Find where the given text appears and provide that cell's center as (X, Y) coordinate. 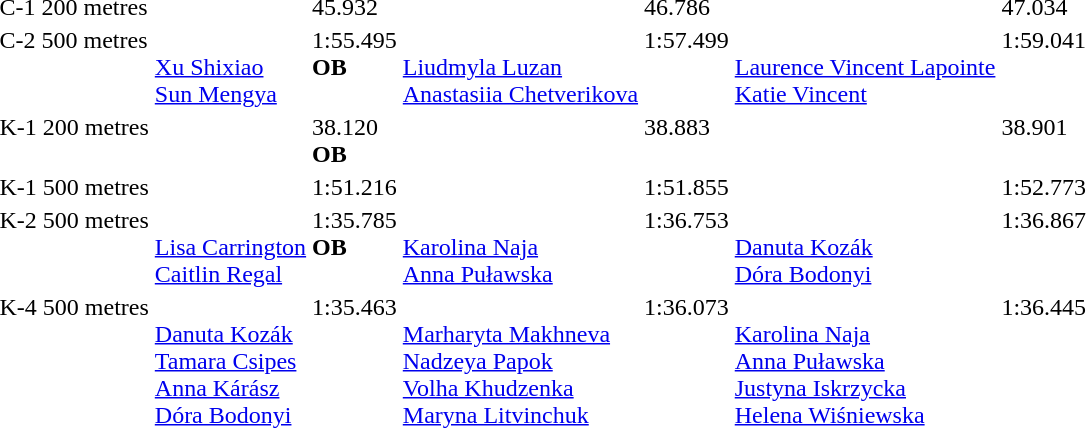
Laurence Vincent Lapointe Katie Vincent (865, 67)
1:51.855 (687, 187)
1:57.499 (687, 67)
Danuta Kozák Dóra Bodonyi (865, 247)
1:36.753 (687, 247)
38.883 (687, 140)
Xu Shixiao Sun Mengya (230, 67)
Lisa Carrington Caitlin Regal (230, 247)
Karolina Naja Anna Puławska (520, 247)
1:51.216 (355, 187)
1:35.785 OB (355, 247)
38.120 OB (355, 140)
1:55.495 OB (355, 67)
Liudmyla Luzan Anastasiia Chetverikova (520, 67)
